For the text-containing cell, return its midpoint in [X, Y] coordinate format. 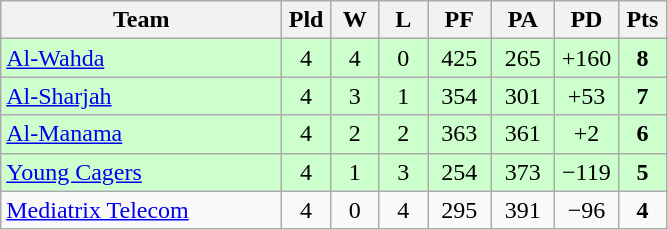
+2 [587, 134]
363 [460, 134]
W [354, 20]
−96 [587, 210]
+53 [587, 96]
254 [460, 172]
PA [523, 20]
Al-Sharjah [142, 96]
265 [523, 58]
Al-Manama [142, 134]
361 [523, 134]
301 [523, 96]
−119 [587, 172]
Team [142, 20]
5 [642, 172]
7 [642, 96]
6 [642, 134]
Pts [642, 20]
295 [460, 210]
PF [460, 20]
Mediatrix Telecom [142, 210]
PD [587, 20]
425 [460, 58]
+160 [587, 58]
354 [460, 96]
L [404, 20]
Pld [306, 20]
8 [642, 58]
391 [523, 210]
Young Cagers [142, 172]
Al-Wahda [142, 58]
373 [523, 172]
